For the text-containing cell, return its midpoint in [X, Y] coordinate format. 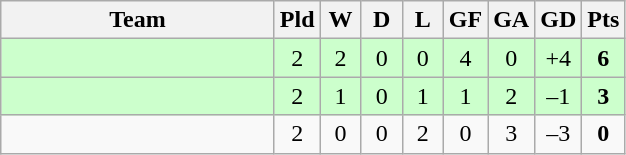
+4 [558, 58]
GF [465, 20]
–3 [558, 134]
GA [512, 20]
–1 [558, 96]
W [340, 20]
GD [558, 20]
6 [604, 58]
L [422, 20]
Pts [604, 20]
Pld [297, 20]
Team [138, 20]
D [382, 20]
4 [465, 58]
